Determine the (X, Y) coordinate at the center of the cell enclosing the given text.  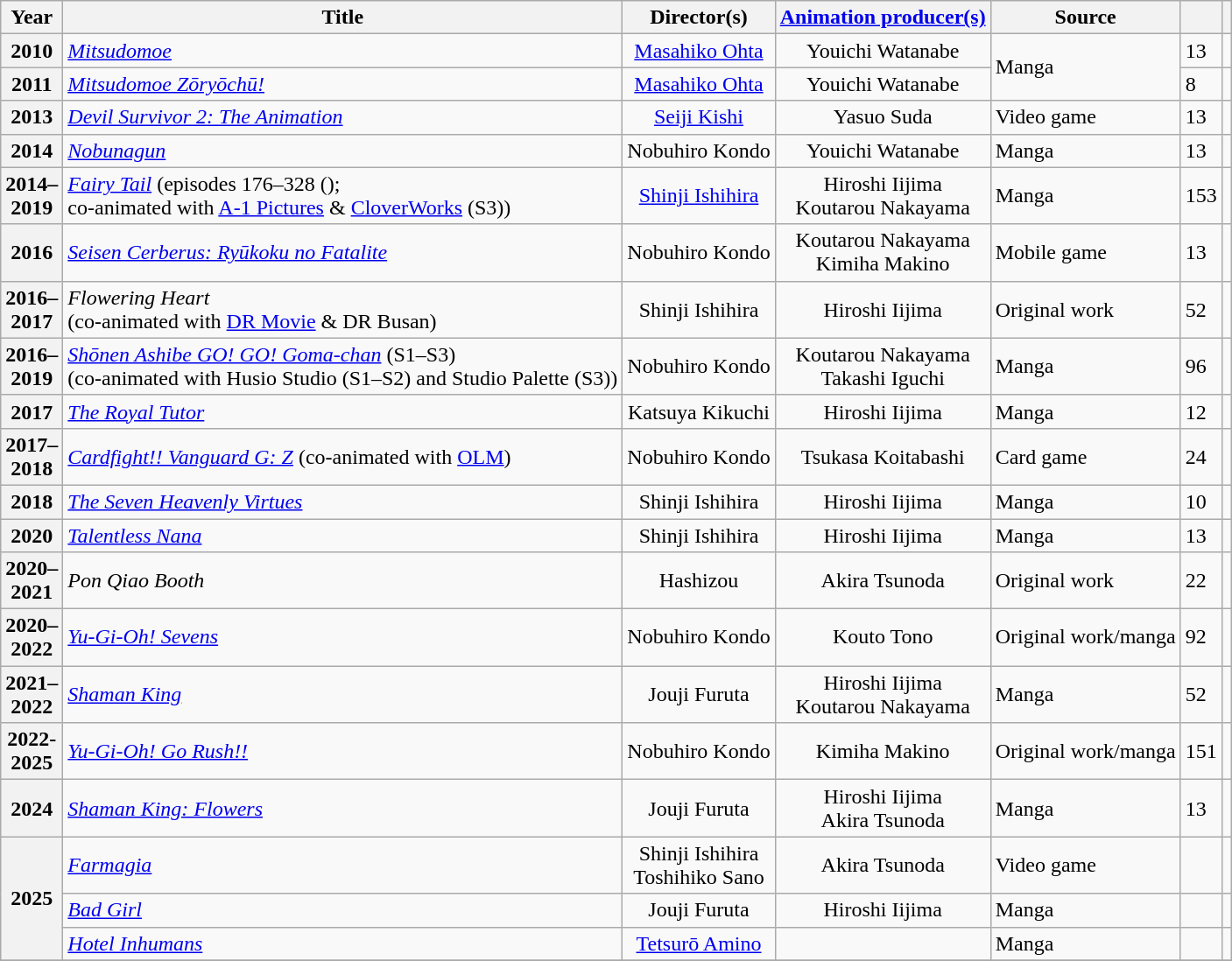
151 (1201, 751)
Title (343, 18)
Katsuya Kikuchi (699, 411)
Nobunagun (343, 151)
Director(s) (699, 18)
Koutarou NakayamaKimiha Makino (883, 252)
2016–2019 (32, 366)
2014 (32, 151)
2018 (32, 502)
Hotel Inhumans (343, 943)
Yu-Gi-Oh! Go Rush!! (343, 751)
Seisen Cerberus: Ryūkoku no Fatalite (343, 252)
Seiji Kishi (699, 117)
2011 (32, 84)
2022-2025 (32, 751)
Mitsudomoe Zōryōchū! (343, 84)
10 (1201, 502)
Shaman King (343, 695)
96 (1201, 366)
2020 (32, 535)
2013 (32, 117)
The Royal Tutor (343, 411)
Hiroshi IijimaAkira Tsunoda (883, 809)
Flowering Heart(co-animated with DR Movie & DR Busan) (343, 310)
2025 (32, 898)
Devil Survivor 2: The Animation (343, 117)
Cardfight!! Vanguard G: Z (co-animated with OLM) (343, 457)
Mitsudomoe (343, 51)
2014–2019 (32, 196)
92 (1201, 637)
24 (1201, 457)
Koutarou NakayamaTakashi Iguchi (883, 366)
Hashizou (699, 581)
2016 (32, 252)
Pon Qiao Booth (343, 581)
Fairy Tail (episodes 176–328 ();co-animated with A-1 Pictures & CloverWorks (S3)) (343, 196)
Farmagia (343, 865)
The Seven Heavenly Virtues (343, 502)
2024 (32, 809)
153 (1201, 196)
12 (1201, 411)
Yu-Gi-Oh! Sevens (343, 637)
8 (1201, 84)
2020–2022 (32, 637)
Tsukasa Koitabashi (883, 457)
Kouto Tono (883, 637)
Bad Girl (343, 910)
Year (32, 18)
2017 (32, 411)
2017–2018 (32, 457)
22 (1201, 581)
Source (1086, 18)
Tetsurō Amino (699, 943)
Shinji IshihiraToshihiko Sano (699, 865)
Shaman King: Flowers (343, 809)
Mobile game (1086, 252)
Shōnen Ashibe GO! GO! Goma-chan (S1–S3)(co-animated with Husio Studio (S1–S2) and Studio Palette (S3)) (343, 366)
2020–2021 (32, 581)
Card game (1086, 457)
2016–2017 (32, 310)
Talentless Nana (343, 535)
Animation producer(s) (883, 18)
2021–2022 (32, 695)
Yasuo Suda (883, 117)
2010 (32, 51)
Kimiha Makino (883, 751)
